Pinpoint the cell where the given text exists, returning its [x, y] midpoint coordinate. 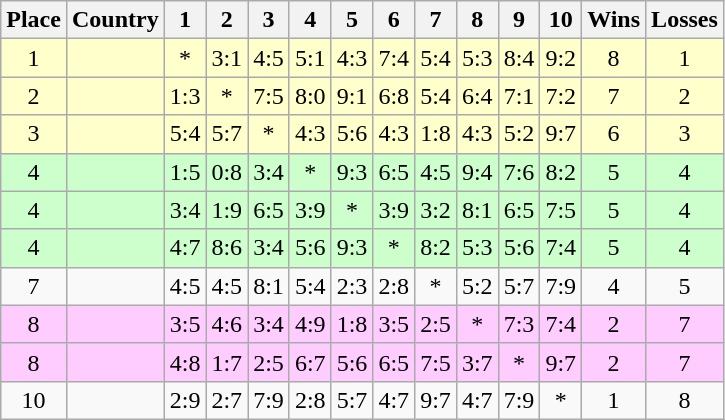
7:6 [519, 172]
9 [519, 20]
3:2 [436, 210]
4:9 [310, 324]
0:8 [227, 172]
1:7 [227, 362]
7:3 [519, 324]
Country [115, 20]
3:7 [477, 362]
8:4 [519, 58]
6:7 [310, 362]
2:9 [185, 400]
5:1 [310, 58]
4:6 [227, 324]
3:1 [227, 58]
6:4 [477, 96]
8:6 [227, 248]
9:1 [352, 96]
2:3 [352, 286]
Wins [614, 20]
2:7 [227, 400]
4:8 [185, 362]
8:0 [310, 96]
1:5 [185, 172]
6:8 [394, 96]
7:2 [561, 96]
1:9 [227, 210]
1:3 [185, 96]
7:1 [519, 96]
Place [34, 20]
9:2 [561, 58]
Losses [685, 20]
9:4 [477, 172]
